Return (X, Y) of the center of cell containing provided text 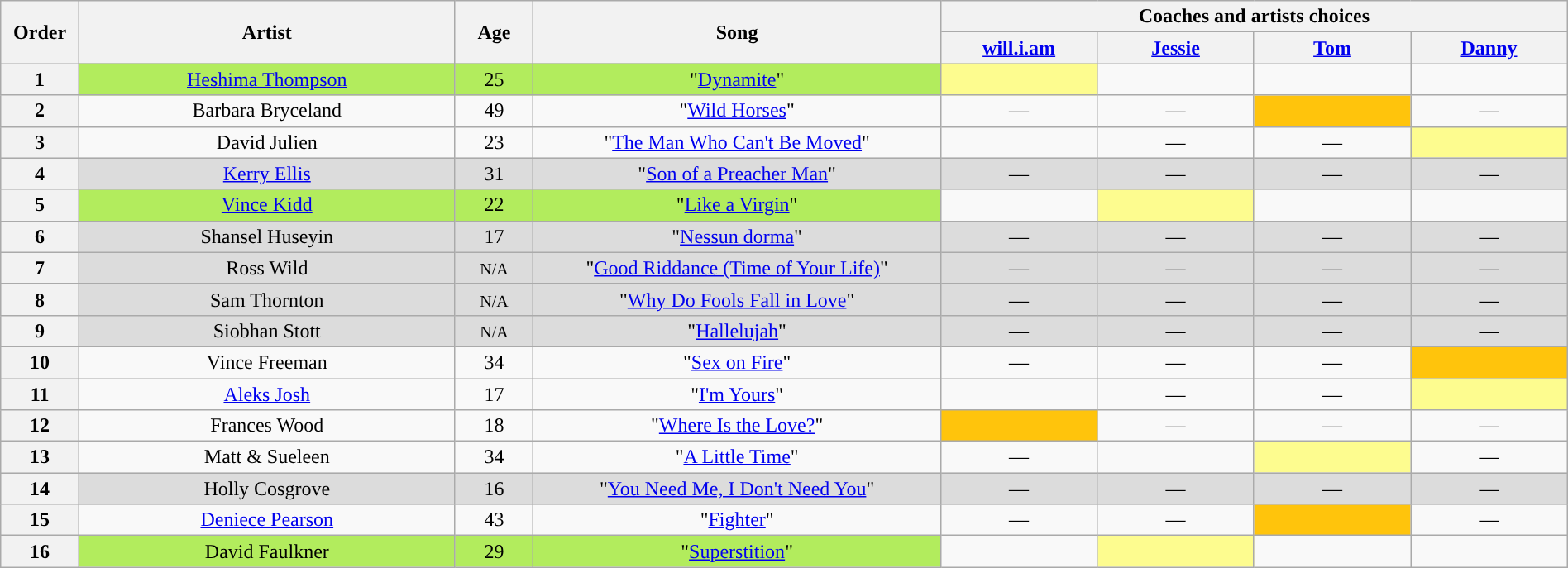
10 (40, 362)
"Superstition" (738, 551)
David Faulkner (266, 551)
Matt & Sueleen (266, 457)
"Why Do Fools Fall in Love" (738, 299)
Heshima Thompson (266, 79)
11 (40, 394)
Shansel Huseyin (266, 236)
Frances Wood (266, 426)
"Where Is the Love?" (738, 426)
5 (40, 205)
4 (40, 174)
7 (40, 268)
43 (495, 520)
"Sex on Fire" (738, 362)
15 (40, 520)
3 (40, 142)
"Fighter" (738, 520)
Ross Wild (266, 268)
29 (495, 551)
Vince Kidd (266, 205)
Siobhan Stott (266, 331)
Song (738, 32)
"Nessun dorma" (738, 236)
12 (40, 426)
"The Man Who Can't Be Moved" (738, 142)
22 (495, 205)
"A Little Time" (738, 457)
25 (495, 79)
"Wild Horses" (738, 111)
"Hallelujah" (738, 331)
6 (40, 236)
Coaches and artists choices (1254, 17)
Barbara Bryceland (266, 111)
2 (40, 111)
"Like a Virgin" (738, 205)
31 (495, 174)
13 (40, 457)
Deniece Pearson (266, 520)
will.i.am (1019, 48)
"You Need Me, I Don't Need You" (738, 489)
Age (495, 32)
8 (40, 299)
1 (40, 79)
Artist (266, 32)
14 (40, 489)
Aleks Josh (266, 394)
Jessie (1176, 48)
9 (40, 331)
Order (40, 32)
Vince Freeman (266, 362)
18 (495, 426)
"I'm Yours" (738, 394)
Danny (1489, 48)
Kerry Ellis (266, 174)
Tom (1331, 48)
"Son of a Preacher Man" (738, 174)
Holly Cosgrove (266, 489)
"Good Riddance (Time of Your Life)" (738, 268)
49 (495, 111)
23 (495, 142)
David Julien (266, 142)
Sam Thornton (266, 299)
"Dynamite" (738, 79)
